Pinpoint the cell where the given text exists, returning its (X, Y) midpoint coordinate. 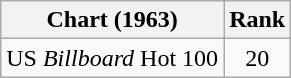
20 (258, 58)
Rank (258, 20)
Chart (1963) (112, 20)
US Billboard Hot 100 (112, 58)
